Find where the given text appears and provide that cell's center as [x, y] coordinate. 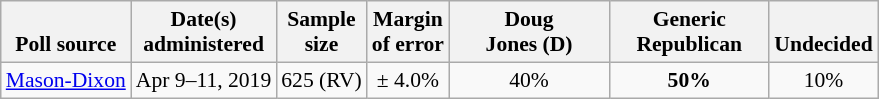
± 4.0% [408, 80]
50% [689, 80]
DougJones (D) [529, 32]
Marginof error [408, 32]
10% [823, 80]
Poll source [66, 32]
40% [529, 80]
625 (RV) [322, 80]
Date(s)administered [204, 32]
GenericRepublican [689, 32]
Mason-Dixon [66, 80]
Samplesize [322, 32]
Undecided [823, 32]
Apr 9–11, 2019 [204, 80]
